Locate the cell with the specified text and output its [X, Y] center coordinate. 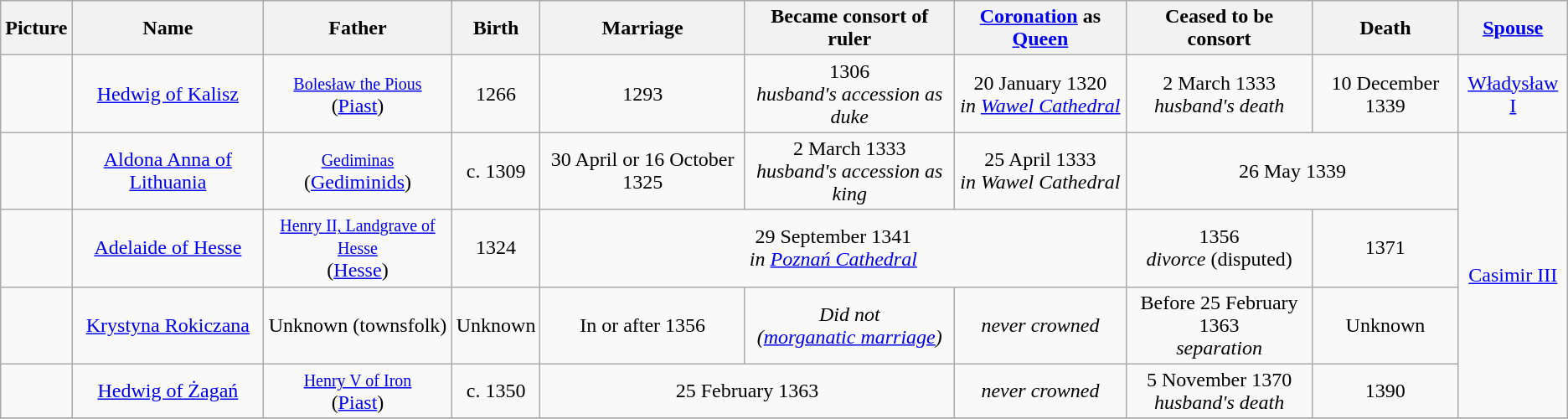
1324 [496, 248]
1390 [1385, 391]
Marriage [642, 28]
1293 [642, 94]
2 March 1333husband's death [1220, 94]
10 December 1339 [1385, 94]
Adelaide of Hesse [168, 248]
Henry V of Iron(Piast) [358, 391]
c. 1309 [496, 171]
Picture [37, 28]
Ceased to be consort [1220, 28]
2 March 1333husband's accession as king [849, 171]
Bolesław the Pious(Piast) [358, 94]
Aldona Anna of Lithuania [168, 171]
Before 25 February 1363separation [1220, 325]
Casimir III [1513, 275]
Spouse [1513, 28]
1371 [1385, 248]
In or after 1356 [642, 325]
Hedwig of Żagań [168, 391]
26 May 1339 [1293, 171]
29 September 1341in Poznań Cathedral [833, 248]
5 November 1370husband's death [1220, 391]
20 January 1320in Wawel Cathedral [1040, 94]
Coronation as Queen [1040, 28]
Death [1385, 28]
c. 1350 [496, 391]
Birth [496, 28]
Became consort of ruler [849, 28]
25 February 1363 [747, 391]
Did not(morganatic marriage) [849, 325]
1266 [496, 94]
Hedwig of Kalisz [168, 94]
Gediminas(Gediminids) [358, 171]
Krystyna Rokiczana [168, 325]
Unknown (townsfolk) [358, 325]
Henry II, Landgrave of Hesse(Hesse) [358, 248]
Father [358, 28]
1356divorce (disputed) [1220, 248]
1306husband's accession as duke [849, 94]
Name [168, 28]
25 April 1333in Wawel Cathedral [1040, 171]
30 April or 16 October 1325 [642, 171]
Władysław I [1513, 94]
